Locate the cell with the specified text and output its [x, y] center coordinate. 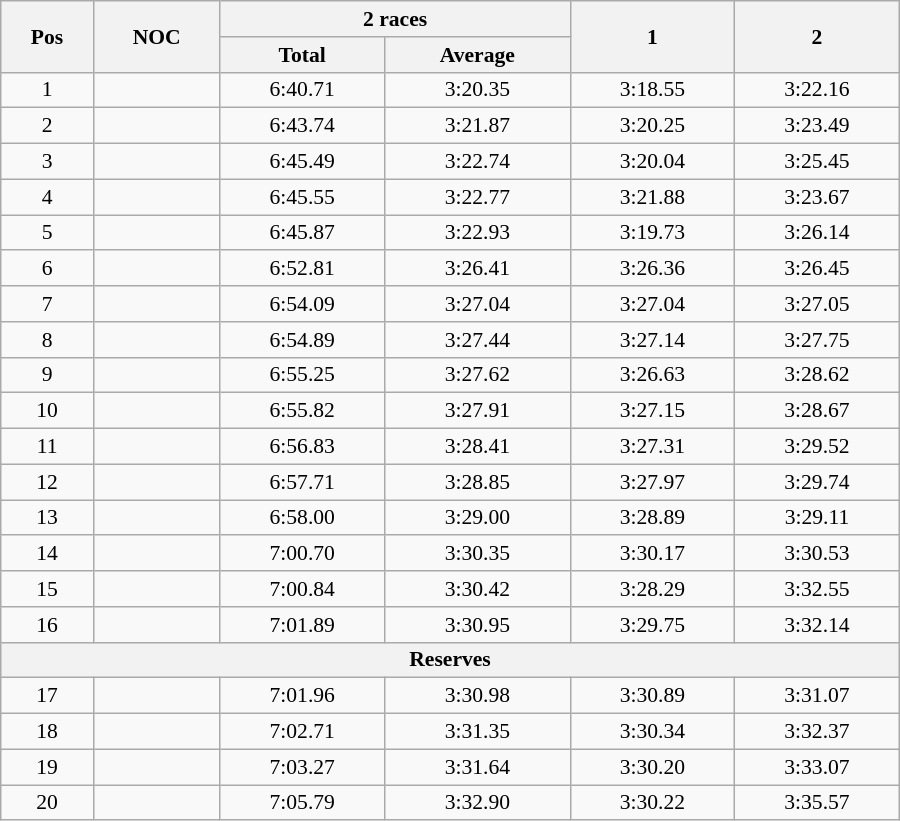
6:58.00 [302, 518]
3:29.74 [818, 482]
3:27.75 [818, 340]
Total [302, 55]
3:27.91 [477, 411]
3:26.45 [818, 269]
15 [48, 589]
3:31.07 [818, 696]
3:30.34 [652, 732]
3:33.07 [818, 767]
3 [48, 162]
6:54.89 [302, 340]
3:22.77 [477, 197]
17 [48, 696]
3:26.41 [477, 269]
3:27.15 [652, 411]
3:28.62 [818, 375]
6:56.83 [302, 447]
5 [48, 233]
3:26.63 [652, 375]
3:29.75 [652, 625]
3:26.14 [818, 233]
3:19.73 [652, 233]
3:27.97 [652, 482]
6:45.49 [302, 162]
12 [48, 482]
3:21.88 [652, 197]
6:45.87 [302, 233]
3:26.36 [652, 269]
16 [48, 625]
6:43.74 [302, 126]
19 [48, 767]
7:05.79 [302, 803]
3:28.41 [477, 447]
8 [48, 340]
3:30.53 [818, 554]
3:31.64 [477, 767]
3:23.67 [818, 197]
Average [477, 55]
6:45.55 [302, 197]
3:30.20 [652, 767]
3:28.89 [652, 518]
3:30.89 [652, 696]
6:55.82 [302, 411]
14 [48, 554]
3:28.29 [652, 589]
7:00.70 [302, 554]
7:01.89 [302, 625]
7:02.71 [302, 732]
3:35.57 [818, 803]
2 races [395, 19]
10 [48, 411]
4 [48, 197]
3:30.98 [477, 696]
3:22.16 [818, 90]
3:27.31 [652, 447]
3:30.35 [477, 554]
3:23.49 [818, 126]
3:32.14 [818, 625]
3:32.37 [818, 732]
7:00.84 [302, 589]
7:01.96 [302, 696]
3:18.55 [652, 90]
3:31.35 [477, 732]
3:28.85 [477, 482]
3:20.04 [652, 162]
3:27.44 [477, 340]
6:57.71 [302, 482]
NOC [156, 36]
3:25.45 [818, 162]
3:28.67 [818, 411]
3:30.95 [477, 625]
3:22.74 [477, 162]
7:03.27 [302, 767]
3:21.87 [477, 126]
9 [48, 375]
3:27.14 [652, 340]
3:32.55 [818, 589]
18 [48, 732]
3:30.42 [477, 589]
3:29.00 [477, 518]
6 [48, 269]
3:22.93 [477, 233]
6:52.81 [302, 269]
Pos [48, 36]
3:27.05 [818, 304]
7 [48, 304]
3:20.35 [477, 90]
6:55.25 [302, 375]
Reserves [450, 660]
3:29.52 [818, 447]
20 [48, 803]
3:29.11 [818, 518]
3:32.90 [477, 803]
3:30.22 [652, 803]
3:27.62 [477, 375]
3:20.25 [652, 126]
3:30.17 [652, 554]
6:54.09 [302, 304]
13 [48, 518]
6:40.71 [302, 90]
11 [48, 447]
